Identify which cell holds the provided text, then report its [X, Y] central coordinate. 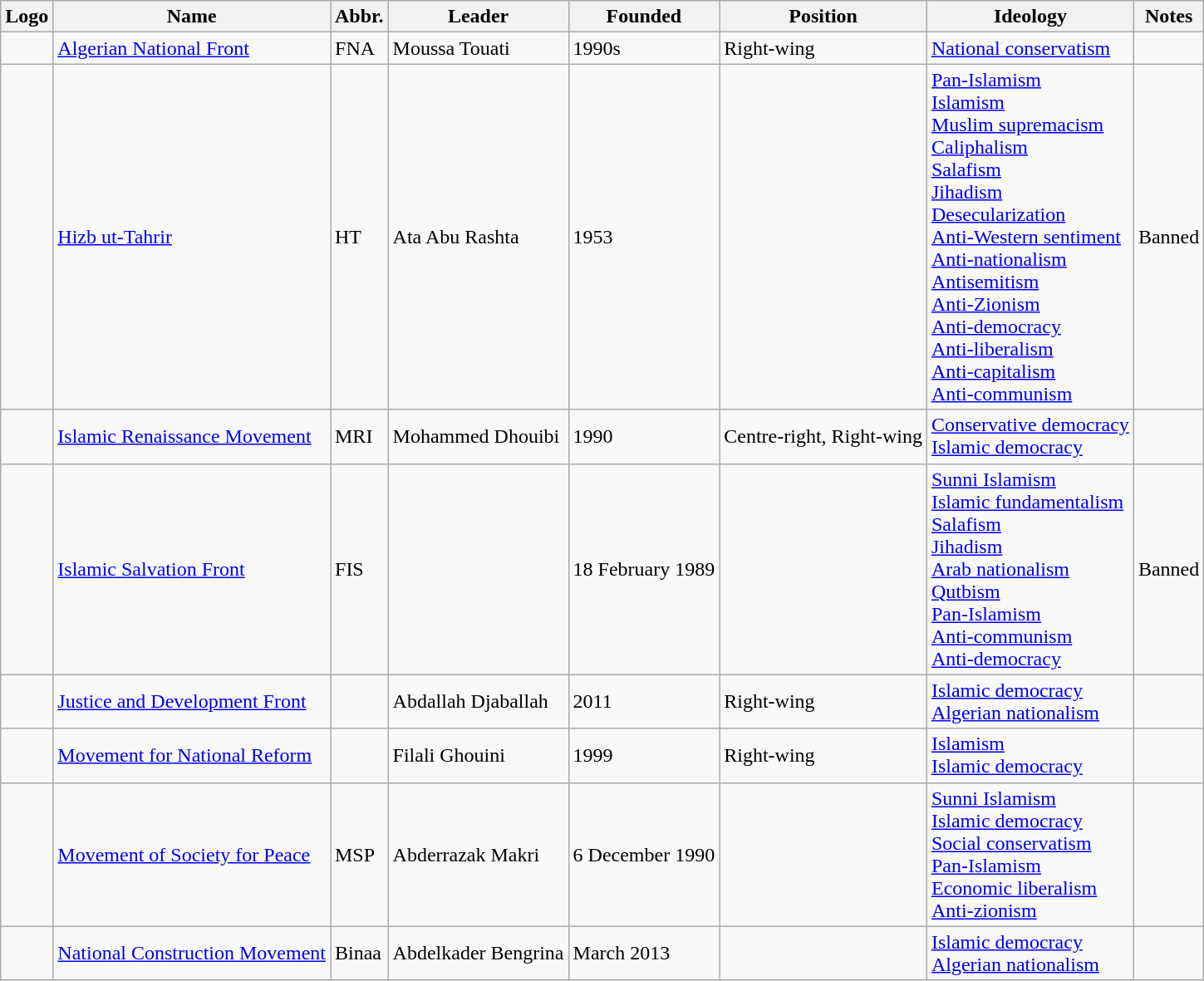
HT [360, 237]
Abdelkader Bengrina [479, 954]
Ata Abu Rashta [479, 237]
Sunni IslamismIslamic fundamentalismSalafismJihadismArab nationalismQutbismPan-IslamismAnti-communismAnti-democracy [1030, 569]
Ideology [1030, 17]
Filali Ghouini [479, 756]
Logo [27, 17]
1990s [644, 48]
Name [192, 17]
Movement of Society for Peace [192, 854]
Hizb ut-Tahrir [192, 237]
Binaa [360, 954]
Abbr. [360, 17]
Moussa Touati [479, 48]
MRI [360, 437]
Notes [1168, 17]
1999 [644, 756]
FIS [360, 569]
Algerian National Front [192, 48]
Abderrazak Makri [479, 854]
Conservative democracyIslamic democracy [1030, 437]
1953 [644, 237]
2011 [644, 701]
FNA [360, 48]
IslamismIslamic democracy [1030, 756]
Centre-right, Right-wing [823, 437]
Islamic Renaissance Movement [192, 437]
Leader [479, 17]
18 February 1989 [644, 569]
Founded [644, 17]
Justice and Development Front [192, 701]
1990 [644, 437]
March 2013 [644, 954]
MSP [360, 854]
Abdallah Djaballah [479, 701]
Position [823, 17]
National Construction Movement [192, 954]
National conservatism [1030, 48]
Sunni IslamismIslamic democracySocial conservatismPan-IslamismEconomic liberalismAnti-zionism [1030, 854]
6 December 1990 [644, 854]
Islamic Salvation Front [192, 569]
Mohammed Dhouibi [479, 437]
Movement for National Reform [192, 756]
